Detect which cell encompasses the target text, then output its [x, y] center coordinate. 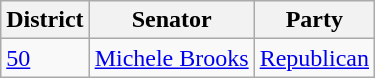
Senator [172, 20]
Republican [314, 58]
District [45, 20]
Michele Brooks [172, 58]
Party [314, 20]
50 [45, 58]
